Locate the cell with the specified text and output its (x, y) center coordinate. 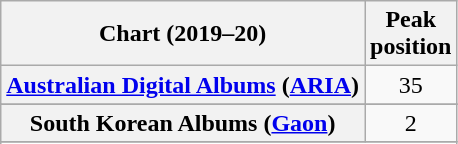
35 (411, 85)
Australian Digital Albums (ARIA) (183, 85)
2 (411, 123)
South Korean Albums (Gaon) (183, 123)
Chart (2019–20) (183, 34)
Peakposition (411, 34)
